For the text-containing cell, return its midpoint in [X, Y] coordinate format. 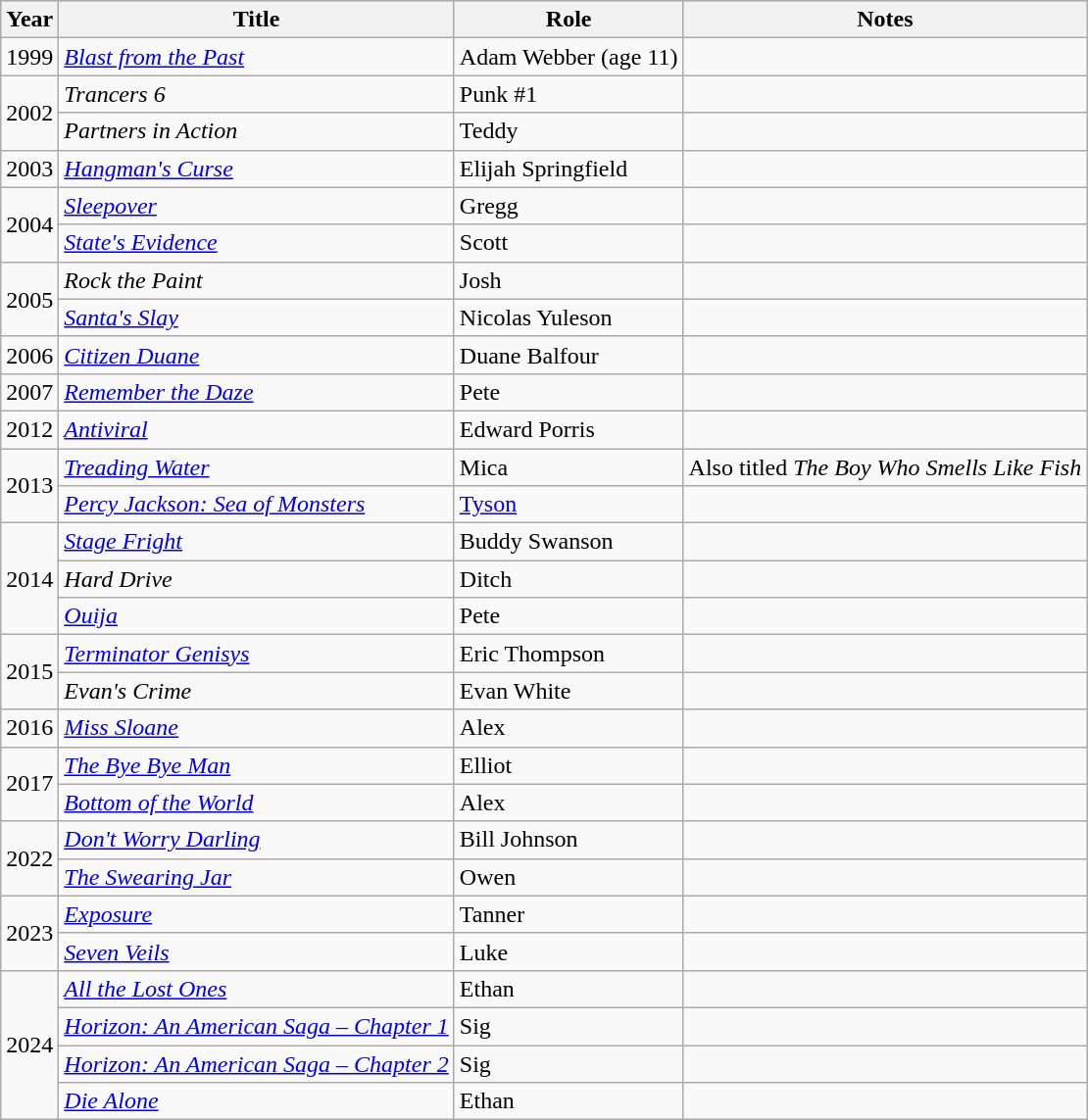
Year [29, 20]
2007 [29, 392]
Josh [569, 280]
Blast from the Past [257, 57]
Horizon: An American Saga – Chapter 1 [257, 1026]
Luke [569, 951]
Duane Balfour [569, 355]
2006 [29, 355]
Partners in Action [257, 131]
2022 [29, 858]
Elliot [569, 765]
2012 [29, 429]
Antiviral [257, 429]
The Swearing Jar [257, 877]
Exposure [257, 914]
Remember the Daze [257, 392]
2005 [29, 299]
Gregg [569, 206]
Stage Fright [257, 542]
Rock the Paint [257, 280]
Eric Thompson [569, 654]
2014 [29, 579]
Bottom of the World [257, 803]
Role [569, 20]
Hangman's Curse [257, 169]
Ouija [257, 616]
Evan's Crime [257, 691]
Tanner [569, 914]
Bill Johnson [569, 840]
Scott [569, 243]
Also titled The Boy Who Smells Like Fish [885, 467]
Punk #1 [569, 94]
2024 [29, 1045]
2013 [29, 486]
Tyson [569, 505]
2023 [29, 933]
Miss Sloane [257, 728]
Die Alone [257, 1101]
2016 [29, 728]
The Bye Bye Man [257, 765]
Elijah Springfield [569, 169]
Seven Veils [257, 951]
Buddy Swanson [569, 542]
All the Lost Ones [257, 989]
Notes [885, 20]
Adam Webber (age 11) [569, 57]
Horizon: An American Saga – Chapter 2 [257, 1063]
Percy Jackson: Sea of Monsters [257, 505]
Teddy [569, 131]
Evan White [569, 691]
1999 [29, 57]
State's Evidence [257, 243]
Citizen Duane [257, 355]
Nicolas Yuleson [569, 317]
Owen [569, 877]
Hard Drive [257, 579]
2004 [29, 224]
2015 [29, 672]
2017 [29, 784]
Edward Porris [569, 429]
Title [257, 20]
Don't Worry Darling [257, 840]
Mica [569, 467]
2002 [29, 113]
2003 [29, 169]
Trancers 6 [257, 94]
Ditch [569, 579]
Sleepover [257, 206]
Santa's Slay [257, 317]
Treading Water [257, 467]
Terminator Genisys [257, 654]
